For the text-containing cell, return its midpoint in [X, Y] coordinate format. 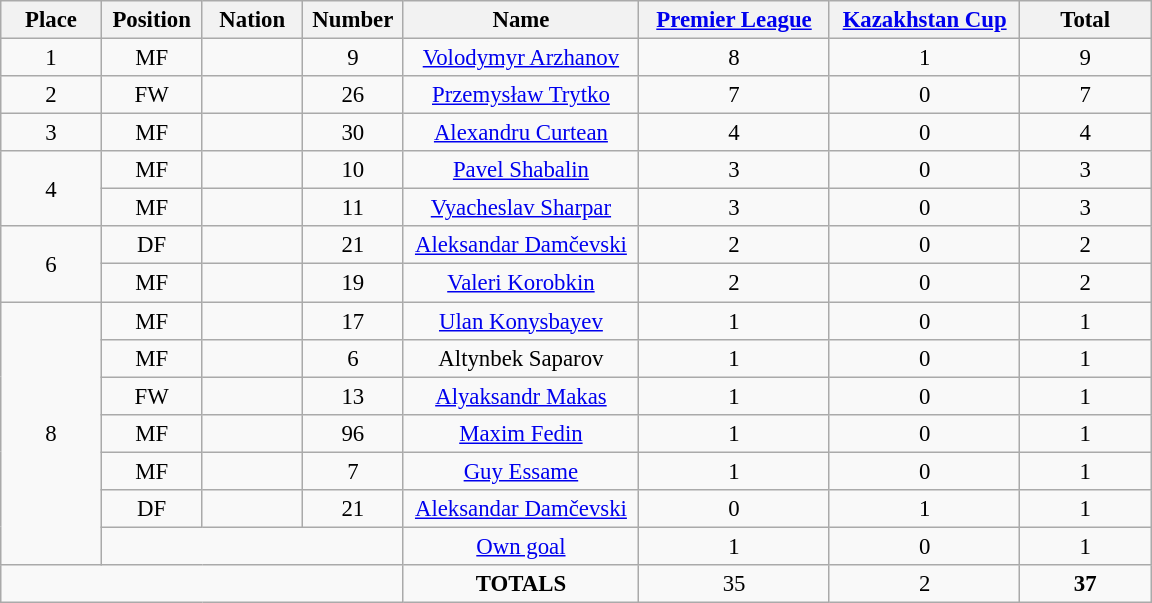
Alexandru Curtean [521, 133]
Valeri Korobkin [521, 283]
13 [354, 396]
Maxim Fedin [521, 433]
Przemysław Trytko [521, 95]
Own goal [521, 546]
Pavel Shabalin [521, 170]
Place [52, 20]
Volodymyr Arzhanov [521, 58]
Position [152, 20]
30 [354, 133]
Ulan Konysbayev [521, 321]
Total [1086, 20]
26 [354, 95]
TOTALS [521, 584]
35 [734, 584]
Number [354, 20]
Vyacheslav Sharpar [521, 208]
11 [354, 208]
17 [354, 321]
Guy Essame [521, 471]
Altynbek Saparov [521, 358]
96 [354, 433]
Kazakhstan Cup [924, 20]
Name [521, 20]
Alyaksandr Makas [521, 396]
10 [354, 170]
Nation [252, 20]
19 [354, 283]
37 [1086, 584]
Premier League [734, 20]
